Capture the cell that displays the provided text and extract its (x, y) central coordinate. 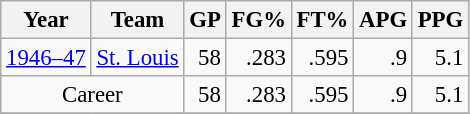
APG (384, 20)
Year (46, 20)
Career (92, 95)
GP (205, 20)
1946–47 (46, 58)
Team (138, 20)
St. Louis (138, 58)
FG% (258, 20)
FT% (322, 20)
PPG (440, 20)
